From the cell containing the given text, extract its center point as [x, y] coordinate. 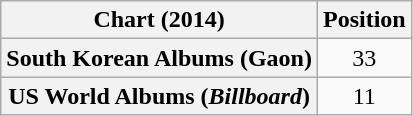
Chart (2014) [160, 20]
South Korean Albums (Gaon) [160, 58]
US World Albums (Billboard) [160, 96]
Position [364, 20]
11 [364, 96]
33 [364, 58]
